Return the (x, y) coordinate for the center point of the cell that contains the specified text.  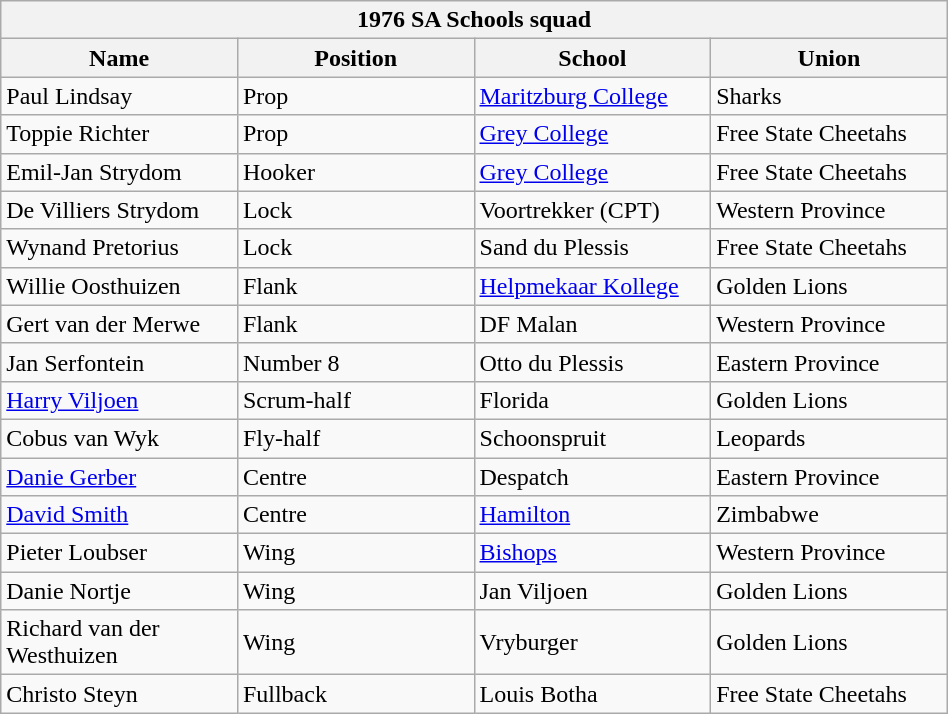
Hooker (356, 172)
Hamilton (592, 515)
Jan Serfontein (120, 362)
Florida (592, 400)
De Villiers Strydom (120, 210)
Number 8 (356, 362)
Otto du Plessis (592, 362)
Name (120, 58)
Scrum-half (356, 400)
DF Malan (592, 324)
Maritzburg College (592, 96)
Jan Viljoen (592, 591)
Despatch (592, 477)
Vryburger (592, 642)
Voortrekker (CPT) (592, 210)
Fly-half (356, 438)
Schoonspruit (592, 438)
David Smith (120, 515)
Wynand Pretorius (120, 248)
Danie Gerber (120, 477)
Pieter Loubser (120, 553)
Helpmekaar Kollege (592, 286)
Bishops (592, 553)
Cobus van Wyk (120, 438)
Emil-Jan Strydom (120, 172)
1976 SA Schools squad (474, 20)
Richard van der Westhuizen (120, 642)
Sharks (830, 96)
Union (830, 58)
Christo Steyn (120, 694)
Harry Viljoen (120, 400)
Gert van der Merwe (120, 324)
Fullback (356, 694)
Willie Oosthuizen (120, 286)
Zimbabwe (830, 515)
Louis Botha (592, 694)
Leopards (830, 438)
Danie Nortje (120, 591)
Toppie Richter (120, 134)
Sand du Plessis (592, 248)
Position (356, 58)
School (592, 58)
Paul Lindsay (120, 96)
